Determine the [x, y] coordinate at the center of the cell enclosing the given text.  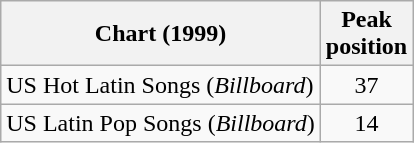
37 [366, 85]
Chart (1999) [161, 34]
US Latin Pop Songs (Billboard) [161, 123]
Peakposition [366, 34]
US Hot Latin Songs (Billboard) [161, 85]
14 [366, 123]
